Capture the cell that displays the provided text and extract its (X, Y) central coordinate. 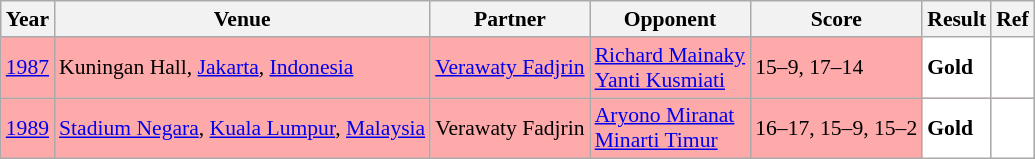
Aryono Miranat Minarti Timur (670, 128)
Opponent (670, 19)
1987 (28, 68)
16–17, 15–9, 15–2 (836, 128)
Ref (1012, 19)
Venue (242, 19)
Kuningan Hall, Jakarta, Indonesia (242, 68)
Result (956, 19)
1989 (28, 128)
Year (28, 19)
Score (836, 19)
Richard Mainaky Yanti Kusmiati (670, 68)
Stadium Negara, Kuala Lumpur, Malaysia (242, 128)
15–9, 17–14 (836, 68)
Partner (510, 19)
